Provide the (X, Y) coordinate of the cell's center where the given text is located.  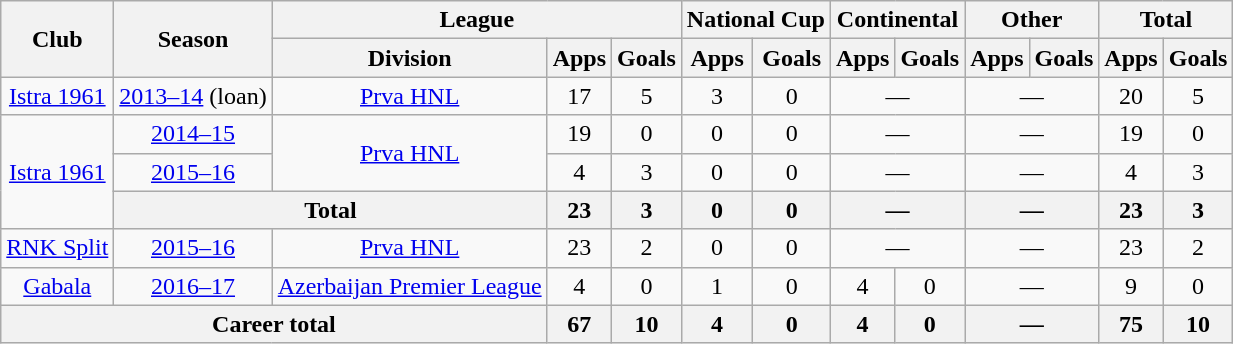
67 (579, 324)
2013–14 (loan) (193, 96)
17 (579, 96)
2016–17 (193, 286)
2014–15 (193, 134)
1 (717, 286)
Other (1032, 20)
Club (58, 39)
Gabala (58, 286)
Career total (274, 324)
Season (193, 39)
League (476, 20)
20 (1131, 96)
RNK Split (58, 248)
Division (410, 58)
9 (1131, 286)
National Cup (756, 20)
75 (1131, 324)
Continental (897, 20)
Azerbaijan Premier League (410, 286)
